Output the [x, y] coordinate of the center of the cell containing the given text.  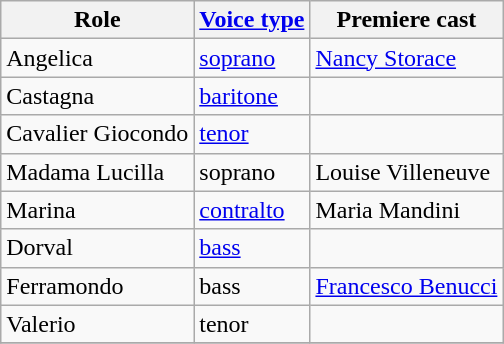
baritone [252, 96]
Nancy Storace [406, 58]
Francesco Benucci [406, 286]
Castagna [98, 96]
contralto [252, 210]
Valerio [98, 324]
Ferramondo [98, 286]
Maria Mandini [406, 210]
Dorval [98, 248]
Madama Lucilla [98, 172]
Cavalier Giocondo [98, 134]
Premiere cast [406, 20]
Role [98, 20]
Voice type [252, 20]
Angelica [98, 58]
Louise Villeneuve [406, 172]
Marina [98, 210]
